From the cell containing the given text, extract its center point as [x, y] coordinate. 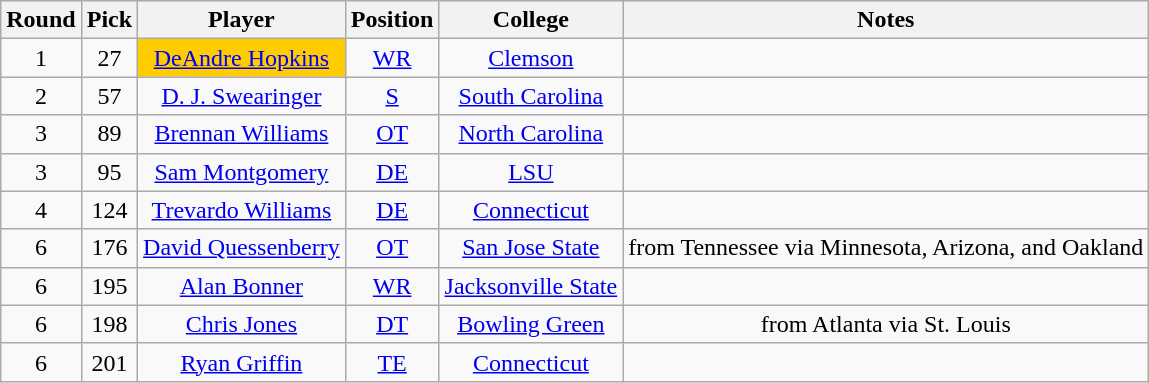
Bowling Green [531, 324]
Jacksonville State [531, 286]
North Carolina [531, 134]
Round [41, 20]
95 [109, 172]
Trevardo Williams [242, 210]
LSU [531, 172]
DeAndre Hopkins [242, 58]
2 [41, 96]
4 [41, 210]
South Carolina [531, 96]
Position [392, 20]
Player [242, 20]
D. J. Swearinger [242, 96]
Pick [109, 20]
57 [109, 96]
from Tennessee via Minnesota, Arizona, and Oakland [886, 248]
201 [109, 362]
S [392, 96]
27 [109, 58]
Sam Montgomery [242, 172]
Chris Jones [242, 324]
DT [392, 324]
176 [109, 248]
124 [109, 210]
198 [109, 324]
Notes [886, 20]
TE [392, 362]
Alan Bonner [242, 286]
Ryan Griffin [242, 362]
195 [109, 286]
Clemson [531, 58]
David Quessenberry [242, 248]
from Atlanta via St. Louis [886, 324]
San Jose State [531, 248]
1 [41, 58]
Brennan Williams [242, 134]
College [531, 20]
89 [109, 134]
